Provide the (x, y) coordinate of the cell's center where the given text is located.  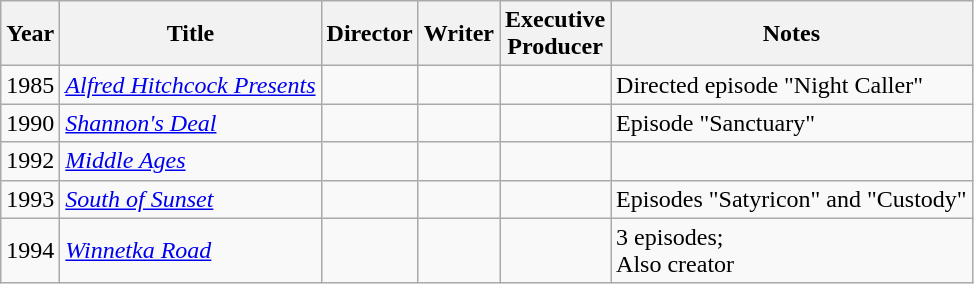
Writer (458, 34)
3 episodes;Also creator (792, 250)
Shannon's Deal (190, 123)
Director (370, 34)
1990 (30, 123)
Middle Ages (190, 161)
Winnetka Road (190, 250)
ExecutiveProducer (556, 34)
Alfred Hitchcock Presents (190, 85)
Year (30, 34)
South of Sunset (190, 199)
Notes (792, 34)
Title (190, 34)
1994 (30, 250)
Directed episode "Night Caller" (792, 85)
1985 (30, 85)
1992 (30, 161)
1993 (30, 199)
Episodes "Satyricon" and "Custody" (792, 199)
Episode "Sanctuary" (792, 123)
